Return (X, Y) of the center of cell containing provided text 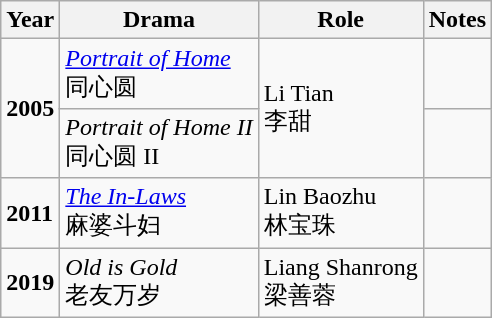
Portrait of Home 同心圆 (159, 74)
Li Tian 李甜 (340, 108)
Lin Baozhu 林宝珠 (340, 213)
Old is Gold 老友万岁 (159, 283)
2019 (30, 283)
Role (340, 20)
Year (30, 20)
Notes (457, 20)
2005 (30, 108)
Portrait of Home II 同心圆 II (159, 143)
The In-Laws 麻婆斗妇 (159, 213)
Liang Shanrong 梁善蓉 (340, 283)
Drama (159, 20)
2011 (30, 213)
